From the cell containing the given text, extract its center point as [X, Y] coordinate. 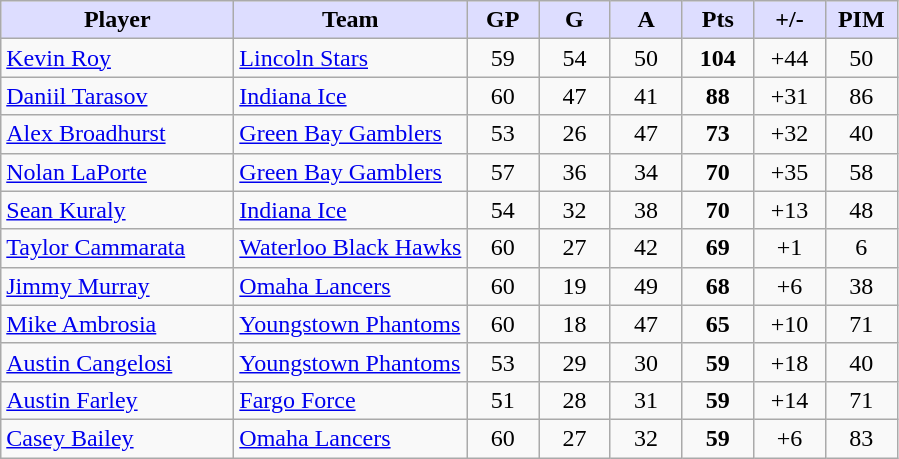
+10 [790, 324]
36 [575, 172]
88 [718, 96]
Waterloo Black Hawks [350, 248]
104 [718, 58]
A [646, 20]
GP [503, 20]
Sean Kuraly [118, 210]
Daniil Tarasov [118, 96]
51 [503, 400]
Casey Bailey [118, 438]
Player [118, 20]
34 [646, 172]
49 [646, 286]
Taylor Cammarata [118, 248]
Team [350, 20]
Kevin Roy [118, 58]
Mike Ambrosia [118, 324]
+44 [790, 58]
69 [718, 248]
86 [861, 96]
19 [575, 286]
G [575, 20]
+14 [790, 400]
42 [646, 248]
PIM [861, 20]
65 [718, 324]
73 [718, 134]
+1 [790, 248]
Nolan LaPorte [118, 172]
Austin Cangelosi [118, 362]
26 [575, 134]
30 [646, 362]
Lincoln Stars [350, 58]
48 [861, 210]
41 [646, 96]
+18 [790, 362]
31 [646, 400]
28 [575, 400]
6 [861, 248]
Austin Farley [118, 400]
83 [861, 438]
+13 [790, 210]
Fargo Force [350, 400]
57 [503, 172]
+/- [790, 20]
+35 [790, 172]
68 [718, 286]
29 [575, 362]
18 [575, 324]
+32 [790, 134]
+31 [790, 96]
Pts [718, 20]
58 [861, 172]
Alex Broadhurst [118, 134]
Jimmy Murray [118, 286]
